Scan for the cell matching the given text and deliver its (x, y) coordinate at center. 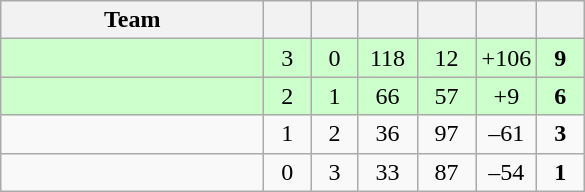
36 (388, 134)
–54 (506, 172)
57 (446, 96)
87 (446, 172)
66 (388, 96)
12 (446, 58)
–61 (506, 134)
6 (560, 96)
9 (560, 58)
Team (132, 20)
+106 (506, 58)
118 (388, 58)
33 (388, 172)
+9 (506, 96)
97 (446, 134)
